Determine the (x, y) coordinate at the center of the cell enclosing the given text.  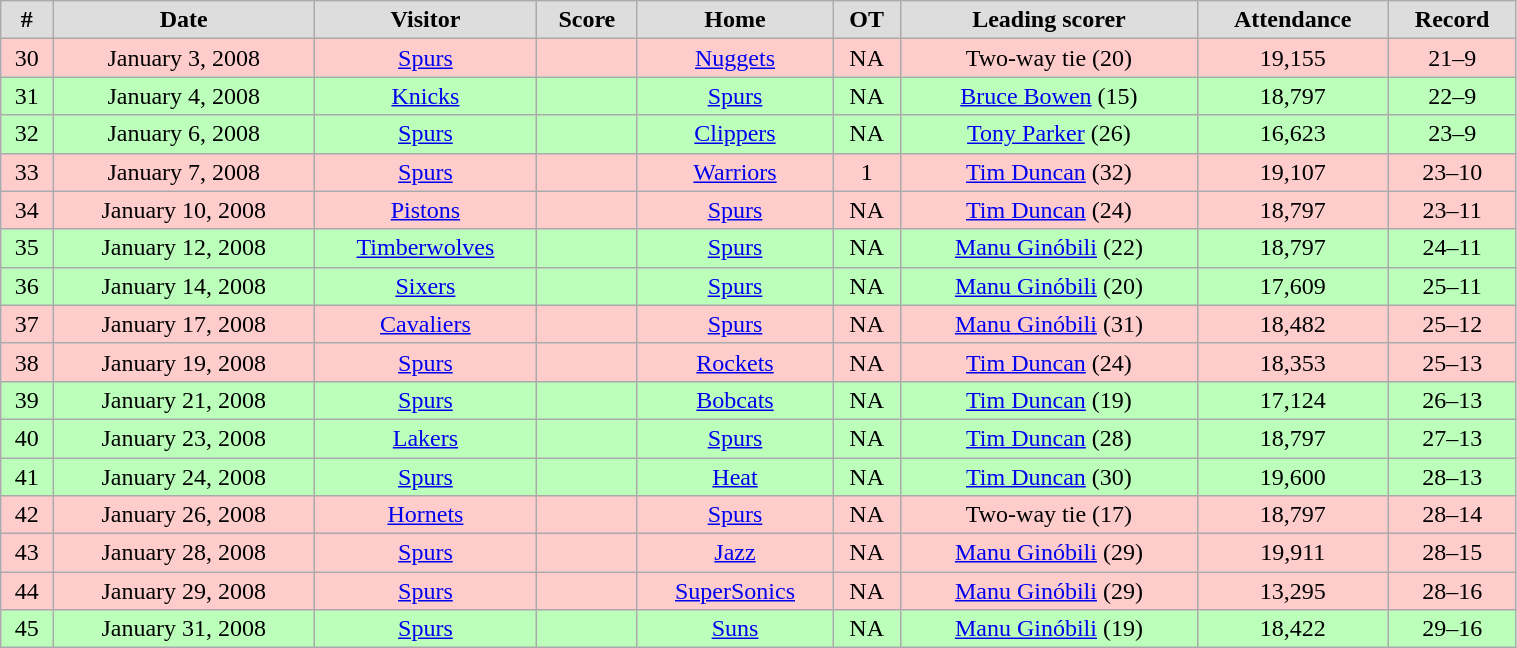
33 (27, 172)
25–12 (1452, 324)
39 (27, 400)
Knicks (426, 96)
January 28, 2008 (184, 553)
January 21, 2008 (184, 400)
Manu Ginóbili (20) (1049, 286)
January 24, 2008 (184, 477)
January 31, 2008 (184, 629)
31 (27, 96)
Cavaliers (426, 324)
January 7, 2008 (184, 172)
26–13 (1452, 400)
23–9 (1452, 134)
Warriors (734, 172)
23–11 (1452, 210)
1 (867, 172)
17,609 (1292, 286)
18,482 (1292, 324)
35 (27, 248)
Heat (734, 477)
29–16 (1452, 629)
Nuggets (734, 58)
45 (27, 629)
Home (734, 20)
25–13 (1452, 362)
Hornets (426, 515)
25–11 (1452, 286)
19,600 (1292, 477)
Tim Duncan (28) (1049, 438)
21–9 (1452, 58)
23–10 (1452, 172)
19,107 (1292, 172)
January 14, 2008 (184, 286)
Two-way tie (20) (1049, 58)
Bruce Bowen (15) (1049, 96)
January 17, 2008 (184, 324)
37 (27, 324)
Record (1452, 20)
34 (27, 210)
22–9 (1452, 96)
28–16 (1452, 591)
Bobcats (734, 400)
18,422 (1292, 629)
13,295 (1292, 591)
Manu Ginóbili (31) (1049, 324)
40 (27, 438)
28–15 (1452, 553)
43 (27, 553)
38 (27, 362)
Suns (734, 629)
Clippers (734, 134)
January 4, 2008 (184, 96)
18,353 (1292, 362)
19,155 (1292, 58)
36 (27, 286)
Pistons (426, 210)
January 3, 2008 (184, 58)
Date (184, 20)
28–14 (1452, 515)
Timberwolves (426, 248)
Attendance (1292, 20)
January 29, 2008 (184, 591)
44 (27, 591)
Rockets (734, 362)
19,911 (1292, 553)
Manu Ginóbili (22) (1049, 248)
Sixers (426, 286)
Manu Ginóbili (19) (1049, 629)
Tim Duncan (30) (1049, 477)
28–13 (1452, 477)
January 23, 2008 (184, 438)
32 (27, 134)
January 26, 2008 (184, 515)
SuperSonics (734, 591)
Two-way tie (17) (1049, 515)
January 12, 2008 (184, 248)
Tim Duncan (32) (1049, 172)
# (27, 20)
41 (27, 477)
Tim Duncan (19) (1049, 400)
Score (586, 20)
Visitor (426, 20)
27–13 (1452, 438)
24–11 (1452, 248)
17,124 (1292, 400)
January 6, 2008 (184, 134)
Leading scorer (1049, 20)
January 19, 2008 (184, 362)
16,623 (1292, 134)
January 10, 2008 (184, 210)
Jazz (734, 553)
Tony Parker (26) (1049, 134)
Lakers (426, 438)
42 (27, 515)
OT (867, 20)
30 (27, 58)
